Provide the [X, Y] coordinate of the cell's center where the given text is located.  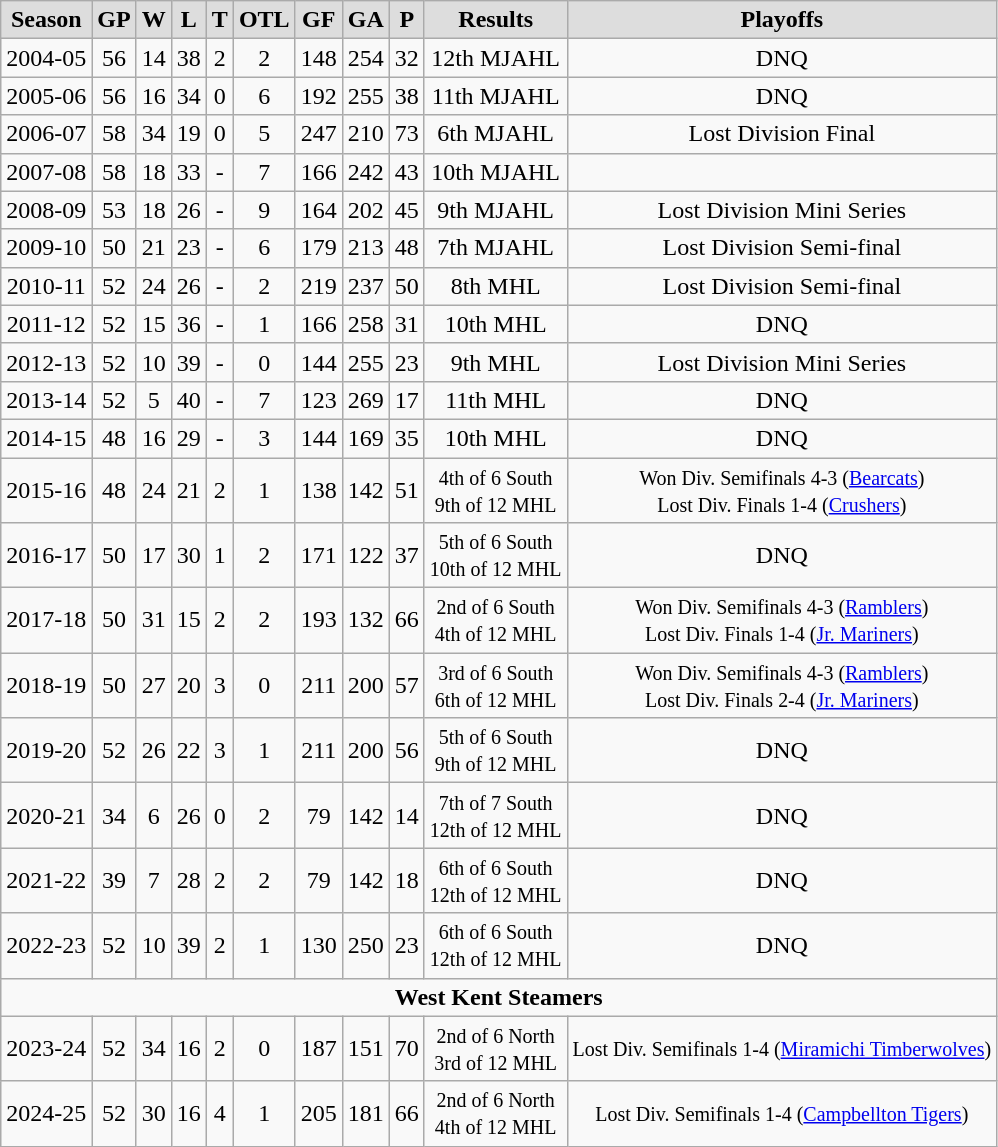
2009-10 [46, 248]
11th MJAHL [496, 96]
Playoffs [782, 20]
164 [318, 210]
Lost Division Final [782, 134]
GA [366, 20]
4th of 6 South9th of 12 MHL [496, 490]
37 [406, 556]
28 [188, 880]
171 [318, 556]
242 [366, 172]
45 [406, 210]
2023-24 [46, 1048]
11th MHL [496, 400]
2019-20 [46, 750]
29 [188, 438]
2011-12 [46, 324]
193 [318, 620]
7th MJAHL [496, 248]
123 [318, 400]
130 [318, 946]
2008-09 [46, 210]
3rd of 6 South6th of 12 MHL [496, 686]
2005-06 [46, 96]
2004-05 [46, 58]
T [220, 20]
2018-19 [46, 686]
10th MJAHL [496, 172]
2014-15 [46, 438]
32 [406, 58]
254 [366, 58]
West Kent Steamers [499, 997]
2012-13 [46, 362]
8th MHL [496, 286]
210 [366, 134]
2022-23 [46, 946]
2021-22 [46, 880]
138 [318, 490]
43 [406, 172]
258 [366, 324]
205 [318, 1114]
2nd of 6 North4th of 12 MHL [496, 1114]
73 [406, 134]
2017-18 [46, 620]
2nd of 6 South4th of 12 MHL [496, 620]
P [406, 20]
Lost Div. Semifinals 1-4 (Campbellton Tigers) [782, 1114]
7th of 7 South12th of 12 MHL [496, 816]
L [188, 20]
247 [318, 134]
4 [220, 1114]
132 [366, 620]
Results [496, 20]
W [154, 20]
OTL [264, 20]
187 [318, 1048]
2007-08 [46, 172]
2nd of 6 North3rd of 12 MHL [496, 1048]
151 [366, 1048]
5th of 6 South10th of 12 MHL [496, 556]
148 [318, 58]
6th MJAHL [496, 134]
2020-21 [46, 816]
57 [406, 686]
5th of 6 South9th of 12 MHL [496, 750]
Won Div. Semifinals 4-3 (Ramblers)Lost Div. Finals 1-4 (Jr. Mariners) [782, 620]
12th MJAHL [496, 58]
51 [406, 490]
20 [188, 686]
Lost Div. Semifinals 1-4 (Miramichi Timberwolves) [782, 1048]
33 [188, 172]
9th MJAHL [496, 210]
2015-16 [46, 490]
122 [366, 556]
40 [188, 400]
Won Div. Semifinals 4-3 (Ramblers)Lost Div. Finals 2-4 (Jr. Mariners) [782, 686]
27 [154, 686]
2024-25 [46, 1114]
53 [114, 210]
Won Div. Semifinals 4-3 (Bearcats)Lost Div. Finals 1-4 (Crushers) [782, 490]
9th MHL [496, 362]
35 [406, 438]
181 [366, 1114]
192 [318, 96]
70 [406, 1048]
Season [46, 20]
19 [188, 134]
9 [264, 210]
22 [188, 750]
36 [188, 324]
269 [366, 400]
2006-07 [46, 134]
GP [114, 20]
169 [366, 438]
202 [366, 210]
2010-11 [46, 286]
2016-17 [46, 556]
213 [366, 248]
179 [318, 248]
219 [318, 286]
GF [318, 20]
237 [366, 286]
2013-14 [46, 400]
250 [366, 946]
